Detect which cell encompasses the target text, then output its (x, y) center coordinate. 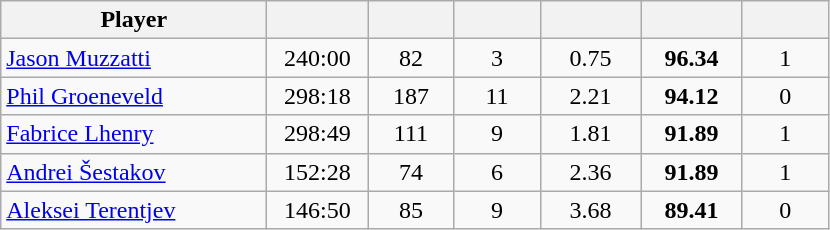
Aleksei Terentjev (134, 210)
240:00 (318, 58)
6 (497, 172)
111 (411, 134)
2.21 (590, 96)
85 (411, 210)
96.34 (692, 58)
Andrei Šestakov (134, 172)
82 (411, 58)
146:50 (318, 210)
0.75 (590, 58)
74 (411, 172)
89.41 (692, 210)
Player (134, 20)
Phil Groeneveld (134, 96)
Fabrice Lhenry (134, 134)
187 (411, 96)
298:18 (318, 96)
11 (497, 96)
152:28 (318, 172)
3.68 (590, 210)
3 (497, 58)
94.12 (692, 96)
1.81 (590, 134)
Jason Muzzatti (134, 58)
2.36 (590, 172)
298:49 (318, 134)
